Return the (x, y) coordinate for the center point of the cell that contains the specified text.  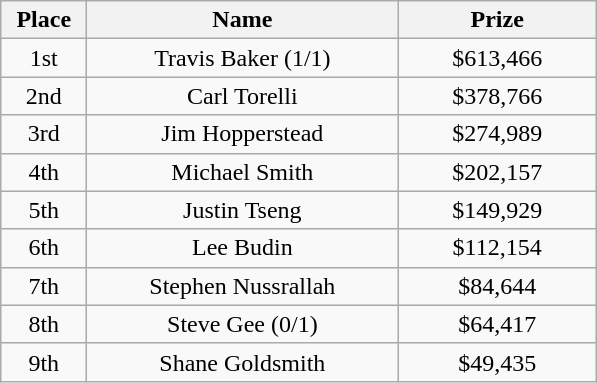
Prize (498, 20)
$274,989 (498, 134)
$112,154 (498, 248)
2nd (44, 96)
Michael Smith (242, 172)
Carl Torelli (242, 96)
Jim Hopperstead (242, 134)
$149,929 (498, 210)
$84,644 (498, 286)
$613,466 (498, 58)
$378,766 (498, 96)
$49,435 (498, 362)
Steve Gee (0/1) (242, 324)
Stephen Nussrallah (242, 286)
8th (44, 324)
Shane Goldsmith (242, 362)
$64,417 (498, 324)
1st (44, 58)
Name (242, 20)
6th (44, 248)
5th (44, 210)
9th (44, 362)
Justin Tseng (242, 210)
3rd (44, 134)
4th (44, 172)
Travis Baker (1/1) (242, 58)
$202,157 (498, 172)
Lee Budin (242, 248)
7th (44, 286)
Place (44, 20)
